Detect which cell encompasses the target text, then output its (X, Y) center coordinate. 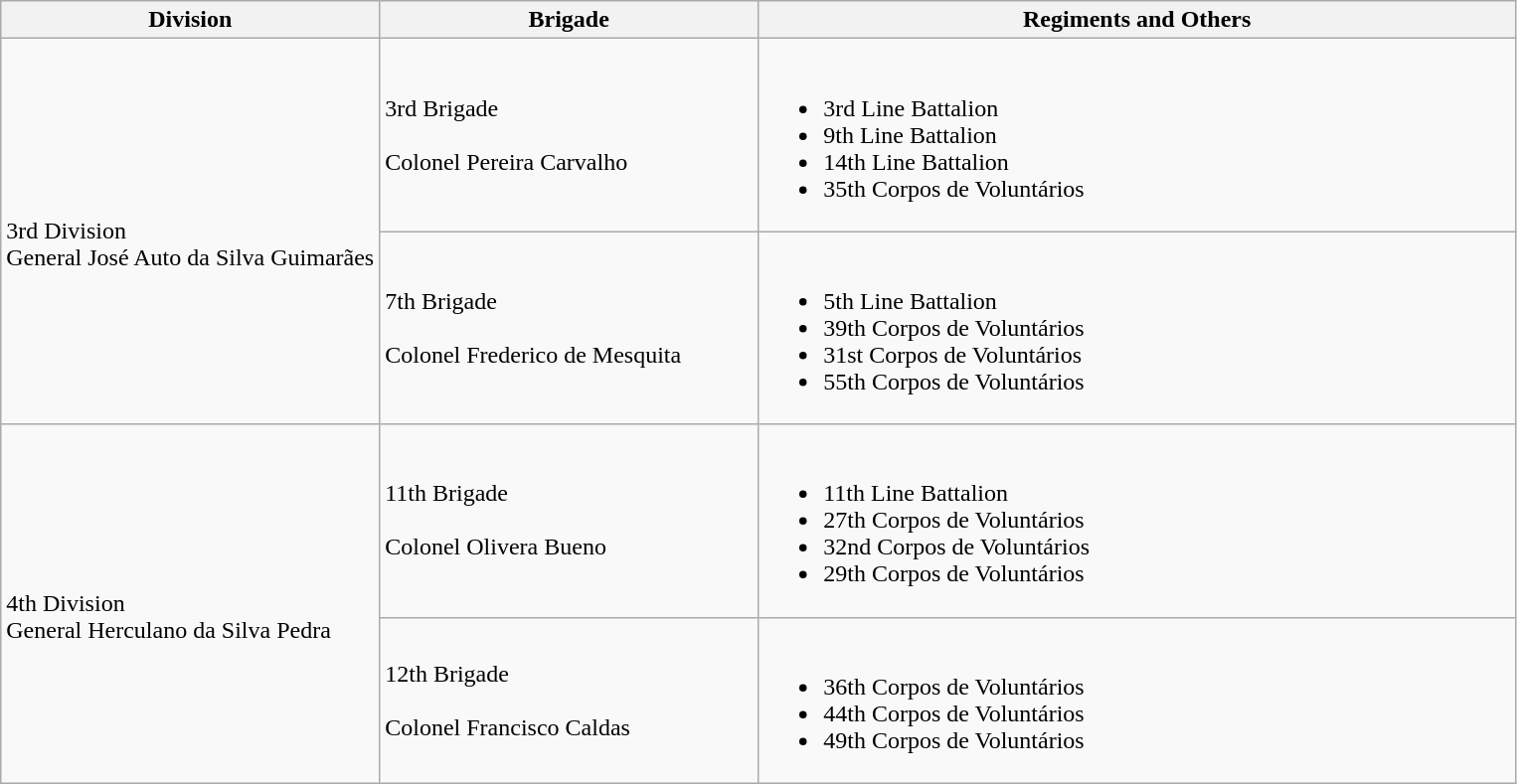
3rd Division General José Auto da Silva Guimarães (191, 232)
11th Brigade Colonel Olivera Bueno (569, 521)
Division (191, 20)
3rd Line Battalion9th Line Battalion14th Line Battalion35th Corpos de Voluntários (1137, 135)
11th Line Battalion27th Corpos de Voluntários32nd Corpos de Voluntários29th Corpos de Voluntários (1137, 521)
5th Line Battalion39th Corpos de Voluntários31st Corpos de Voluntários55th Corpos de Voluntários (1137, 328)
Regiments and Others (1137, 20)
Brigade (569, 20)
4th Division General Herculano da Silva Pedra (191, 604)
7th Brigade Colonel Frederico de Mesquita (569, 328)
36th Corpos de Voluntários44th Corpos de Voluntários49th Corpos de Voluntários (1137, 700)
12th Brigade Colonel Francisco Caldas (569, 700)
3rd Brigade Colonel Pereira Carvalho (569, 135)
